Scan for the cell matching the given text and deliver its [X, Y] coordinate at center. 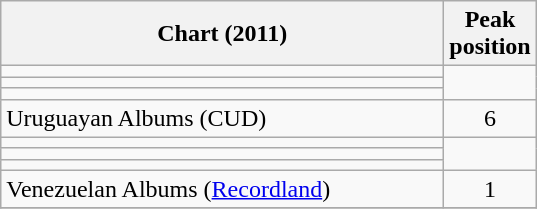
Chart (2011) [222, 34]
Venezuelan Albums (Recordland) [222, 189]
6 [490, 118]
Uruguayan Albums (CUD) [222, 118]
1 [490, 189]
Peakposition [490, 34]
